Identify which cell holds the provided text, then report its (x, y) central coordinate. 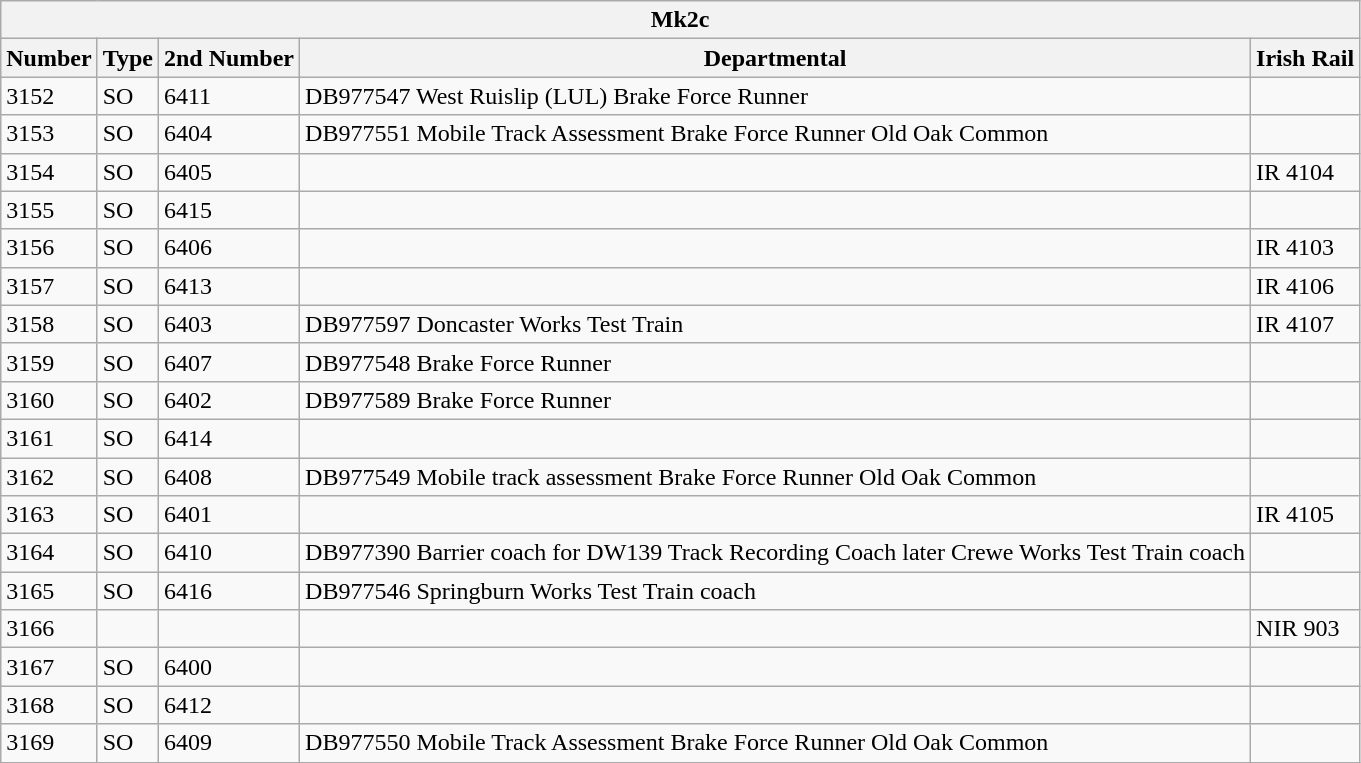
6402 (228, 400)
DB977548 Brake Force Runner (776, 362)
6406 (228, 248)
DB977547 West Ruislip (LUL) Brake Force Runner (776, 96)
6407 (228, 362)
3162 (49, 477)
6403 (228, 324)
DB977551 Mobile Track Assessment Brake Force Runner Old Oak Common (776, 134)
DB977549 Mobile track assessment Brake Force Runner Old Oak Common (776, 477)
Mk2c (680, 20)
6415 (228, 210)
IR 4106 (1306, 286)
6410 (228, 553)
3154 (49, 172)
6405 (228, 172)
3156 (49, 248)
Departmental (776, 58)
6416 (228, 591)
IR 4104 (1306, 172)
6414 (228, 438)
3160 (49, 400)
3159 (49, 362)
6408 (228, 477)
NIR 903 (1306, 629)
3169 (49, 743)
6404 (228, 134)
Number (49, 58)
3168 (49, 705)
6411 (228, 96)
6401 (228, 515)
DB977546 Springburn Works Test Train coach (776, 591)
3165 (49, 591)
2nd Number (228, 58)
3164 (49, 553)
3158 (49, 324)
3166 (49, 629)
IR 4103 (1306, 248)
3152 (49, 96)
Type (128, 58)
3155 (49, 210)
DB977550 Mobile Track Assessment Brake Force Runner Old Oak Common (776, 743)
3161 (49, 438)
DB977597 Doncaster Works Test Train (776, 324)
IR 4107 (1306, 324)
DB977390 Barrier coach for DW139 Track Recording Coach later Crewe Works Test Train coach (776, 553)
3163 (49, 515)
3167 (49, 667)
3153 (49, 134)
Irish Rail (1306, 58)
6409 (228, 743)
6413 (228, 286)
6412 (228, 705)
DB977589 Brake Force Runner (776, 400)
3157 (49, 286)
IR 4105 (1306, 515)
6400 (228, 667)
